For the text-containing cell, return its midpoint in (x, y) coordinate format. 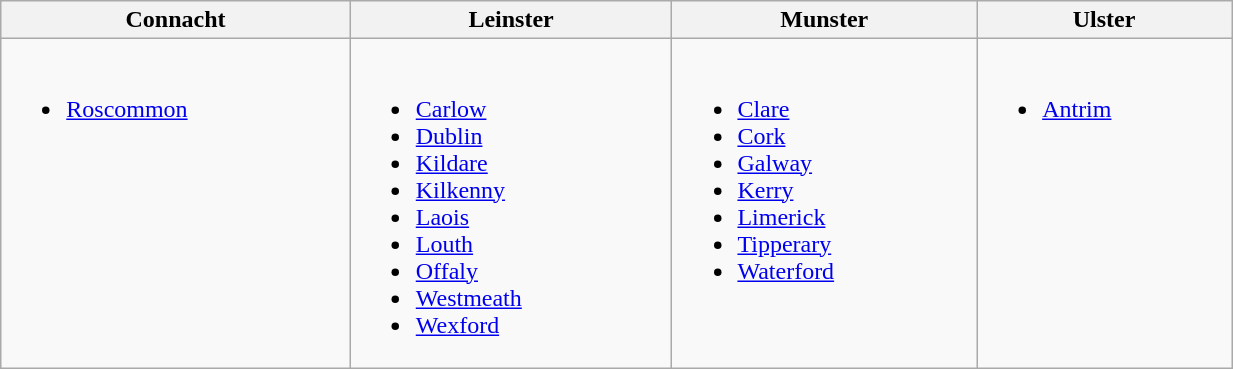
Connacht (176, 20)
ClareCorkGalwayKerryLimerickTipperaryWaterford (824, 204)
Roscommon (176, 204)
CarlowDublinKildareKilkennyLaoisLouthOffalyWestmeathWexford (511, 204)
Ulster (1104, 20)
Munster (824, 20)
Leinster (511, 20)
Antrim (1104, 204)
